Scan for the cell matching the given text and deliver its (X, Y) coordinate at center. 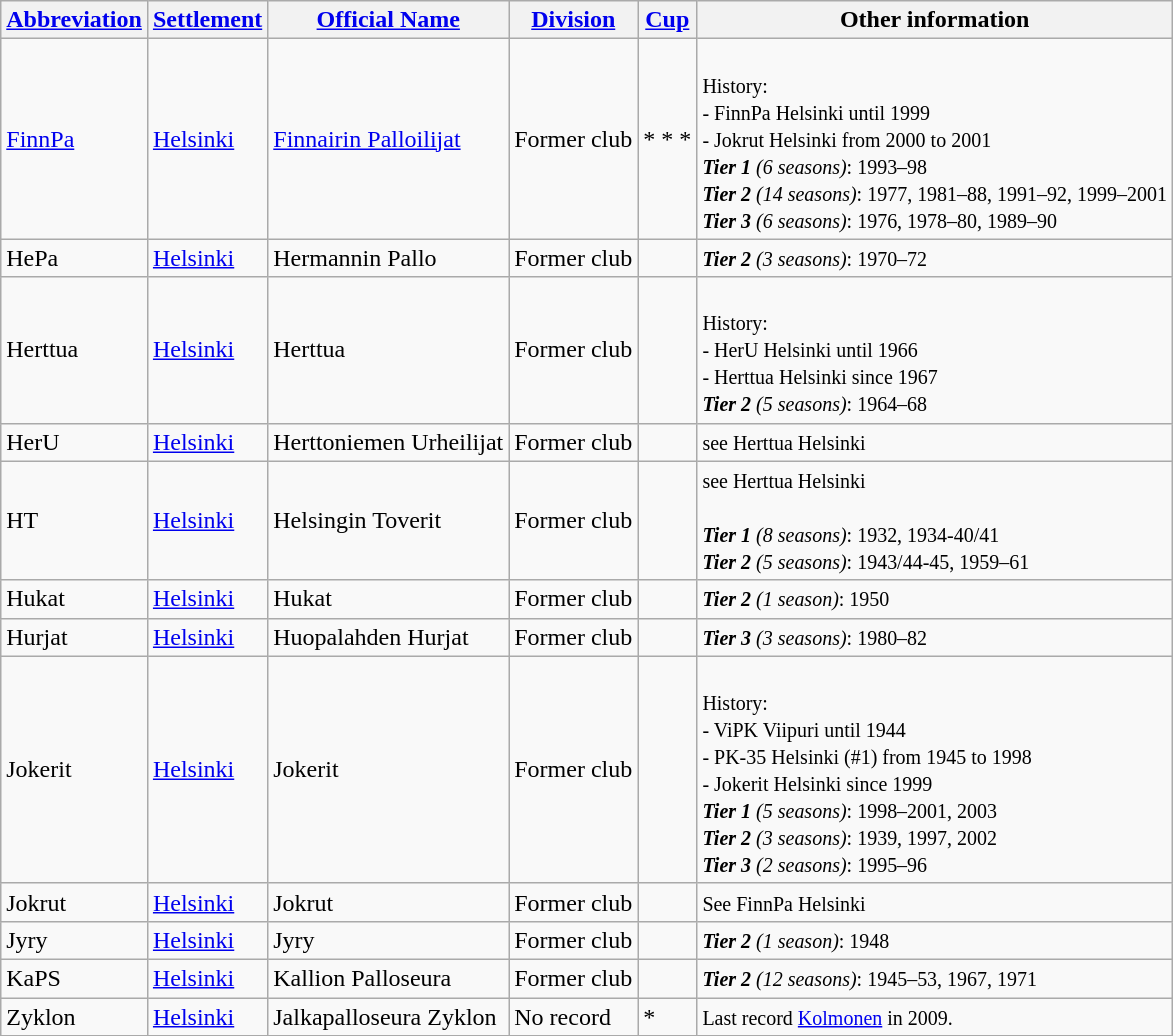
See FinnPa Helsinki (935, 902)
Tier 2 (1 season): 1948 (935, 940)
Abbreviation (74, 20)
Official Name (388, 20)
HerU (74, 442)
Finnairin Palloilijat (388, 139)
* (668, 1017)
Herttoniemen Urheilijat (388, 442)
Kallion Palloseura (388, 978)
Hermannin Pallo (388, 258)
Last record Kolmonen in 2009. (935, 1017)
FinnPa (74, 139)
Helsingin Toverit (388, 520)
Settlement (207, 20)
Hurjat (74, 637)
Huopalahden Hurjat (388, 637)
Tier 3 (3 seasons): 1980–82 (935, 637)
Other information (935, 20)
Division (574, 20)
Jalkapalloseura Zyklon (388, 1017)
Tier 2 (1 season): 1950 (935, 599)
No record (574, 1017)
see Herttua HelsinkiTier 1 (8 seasons): 1932, 1934-40/41 Tier 2 (5 seasons): 1943/44-45, 1959–61 (935, 520)
* * * (668, 139)
HT (74, 520)
Zyklon (74, 1017)
HePa (74, 258)
Cup (668, 20)
see Herttua Helsinki (935, 442)
KaPS (74, 978)
Tier 2 (12 seasons): 1945–53, 1967, 1971 (935, 978)
Tier 2 (3 seasons): 1970–72 (935, 258)
History: - HerU Helsinki until 1966 - Herttua Helsinki since 1967 Tier 2 (5 seasons): 1964–68 (935, 350)
